Output the [X, Y] coordinate of the center of the cell containing the given text.  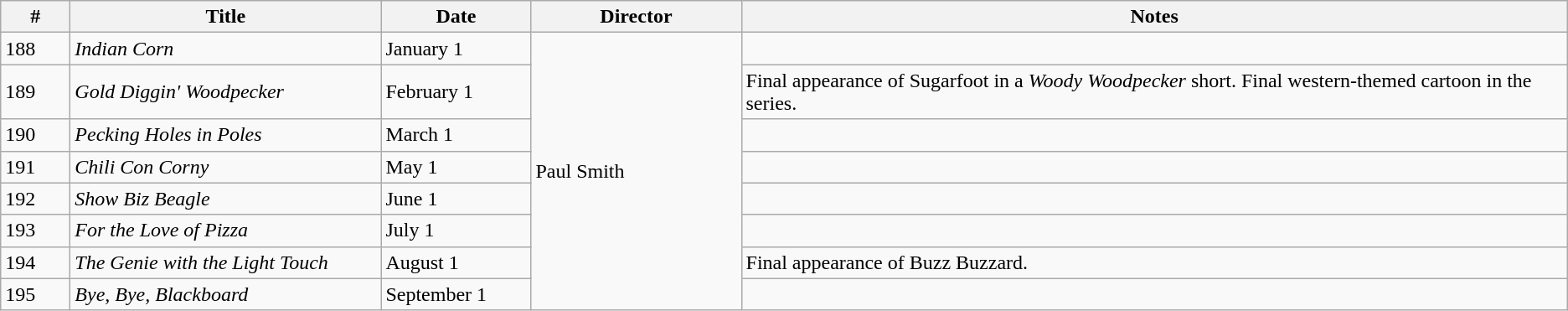
September 1 [456, 294]
August 1 [456, 262]
189 [35, 92]
March 1 [456, 135]
For the Love of Pizza [226, 231]
Title [226, 17]
Final appearance of Buzz Buzzard. [1154, 262]
January 1 [456, 49]
193 [35, 231]
Director [637, 17]
195 [35, 294]
Indian Corn [226, 49]
February 1 [456, 92]
May 1 [456, 167]
The Genie with the Light Touch [226, 262]
Chili Con Corny [226, 167]
190 [35, 135]
191 [35, 167]
Paul Smith [637, 172]
194 [35, 262]
June 1 [456, 199]
192 [35, 199]
Date [456, 17]
# [35, 17]
Show Biz Beagle [226, 199]
Notes [1154, 17]
Final appearance of Sugarfoot in a Woody Woodpecker short. Final western-themed cartoon in the series. [1154, 92]
Bye, Bye, Blackboard [226, 294]
Gold Diggin' Woodpecker [226, 92]
Pecking Holes in Poles [226, 135]
July 1 [456, 231]
188 [35, 49]
